For the text-containing cell, return its midpoint in (x, y) coordinate format. 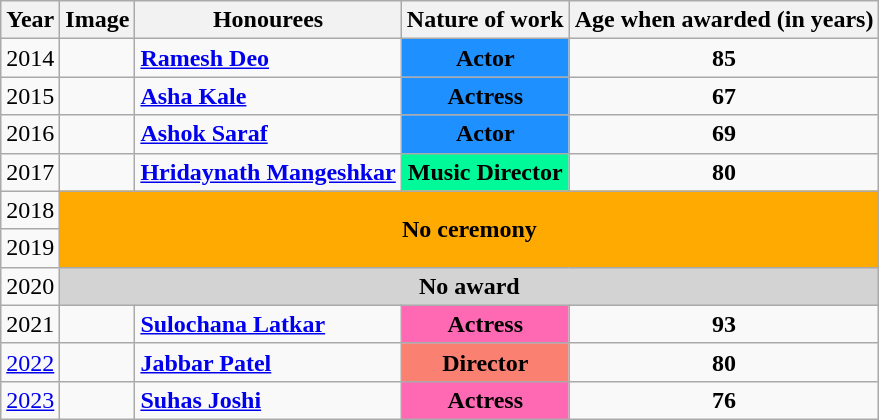
2020 (30, 286)
Image (98, 20)
69 (724, 134)
Suhas Joshi (268, 400)
Age when awarded (in years) (724, 20)
2021 (30, 324)
2016 (30, 134)
2019 (30, 248)
No award (470, 286)
No ceremony (470, 229)
Ramesh Deo (268, 58)
2022 (30, 362)
2018 (30, 210)
2023 (30, 400)
Year (30, 20)
Music Director (485, 172)
76 (724, 400)
85 (724, 58)
Hridaynath Mangeshkar (268, 172)
67 (724, 96)
2015 (30, 96)
Ashok Saraf (268, 134)
Sulochana Latkar (268, 324)
Honourees (268, 20)
Nature of work (485, 20)
Jabbar Patel (268, 362)
2017 (30, 172)
2014 (30, 58)
93 (724, 324)
Asha Kale (268, 96)
Director (485, 362)
